Output the [X, Y] coordinate of the center of the cell containing the given text.  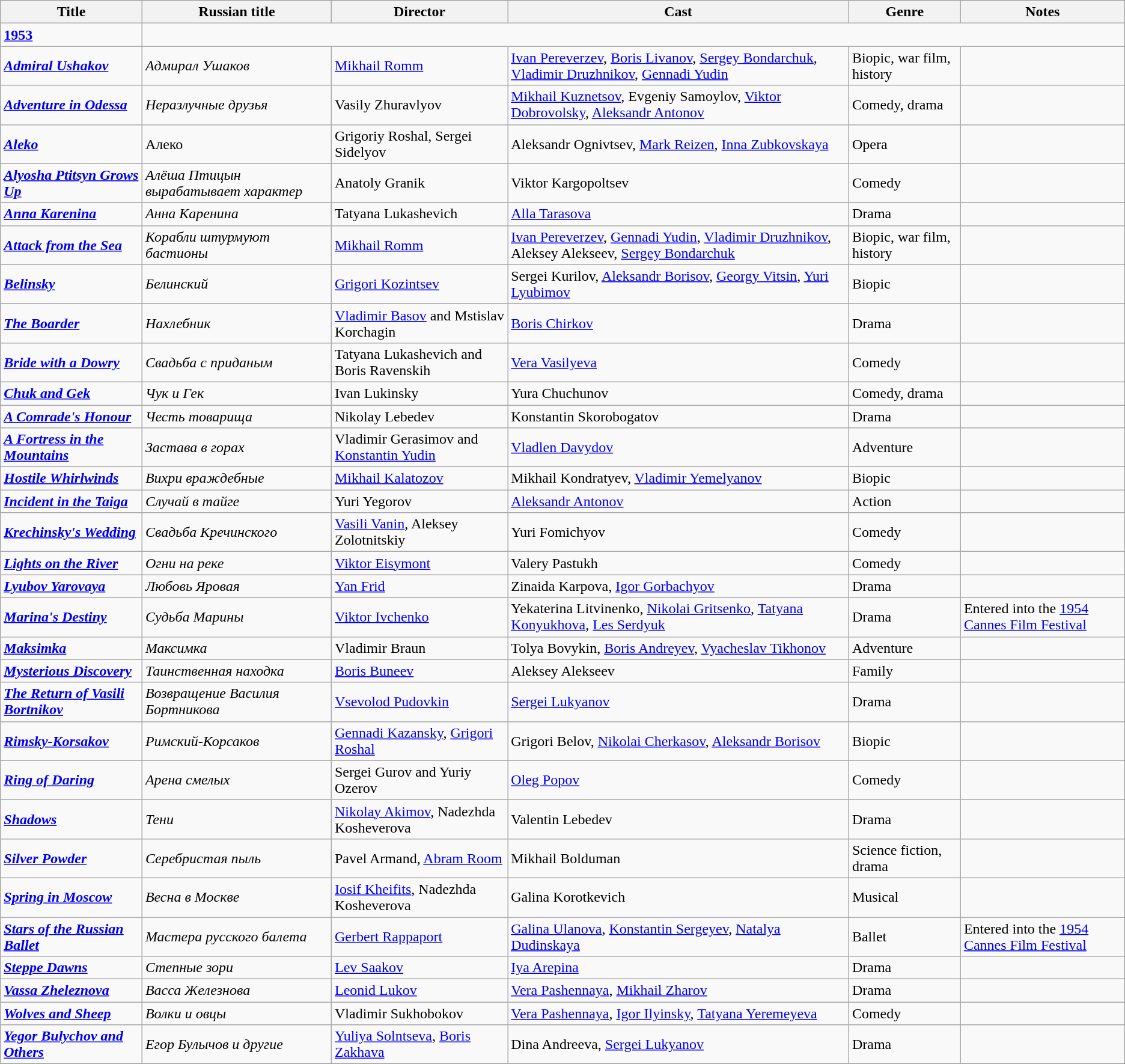
Mysterious Discovery [72, 671]
Grigori Kozintsev [419, 284]
Silver Powder [72, 858]
Krechinsky's Wedding [72, 533]
Васса Железнова [237, 991]
Shadows [72, 819]
Yan Frid [419, 586]
Серебристая пыль [237, 858]
Bride with a Dowry [72, 362]
Арена смелых [237, 780]
Волки и овцы [237, 1014]
Mikhail Kondratyev, Vladimir Yemelyanov [678, 478]
Grigori Belov, Nikolai Cherkasov, Aleksandr Borisov [678, 741]
Степные зори [237, 968]
Marina's Destiny [72, 617]
Vladimir Basov and Mstislav Korchagin [419, 323]
Leonid Lukov [419, 991]
Aleksey Alekseev [678, 671]
Yuliya Solntseva, Boris Zakhava [419, 1045]
Vasily Zhuravlyov [419, 105]
Stars of the Russian Ballet [72, 937]
Action [904, 501]
Vasili Vanin, Aleksey Zolotnitskiy [419, 533]
Адмирал Ушаков [237, 66]
Aleksandr Ognivtsev, Mark Reizen, Inna Zubkovskaya [678, 144]
Oleg Popov [678, 780]
Tatyana Lukashevich and Boris Ravenskih [419, 362]
Tatyana Lukashevich [419, 214]
Maksimka [72, 648]
Gennadi Kazansky, Grigori Roshal [419, 741]
Mikhail Bolduman [678, 858]
Attack from the Sea [72, 245]
Огни на реке [237, 563]
Свадьба Кречинского [237, 533]
Lights on the River [72, 563]
Ivan Lukinsky [419, 393]
Science fiction, drama [904, 858]
Viktor Eisymont [419, 563]
Тени [237, 819]
Анна Каренина [237, 214]
Boris Chirkov [678, 323]
1953 [72, 35]
Viktor Ivchenko [419, 617]
Rimsky-Korsakov [72, 741]
Opera [904, 144]
Aleksandr Antonov [678, 501]
Belinsky [72, 284]
Nikolay Akimov, Nadezhda Kosheverova [419, 819]
Mikhail Kalatozov [419, 478]
Vera Vasilyeva [678, 362]
Весна в Москве [237, 897]
Sergei Gurov and Yuriy Ozerov [419, 780]
Valery Pastukh [678, 563]
Случай в тайге [237, 501]
Hostile Whirlwinds [72, 478]
A Fortress in the Mountains [72, 447]
Russian title [237, 12]
Pavel Armand, Abram Room [419, 858]
Gerbert Rappaport [419, 937]
Нахлебник [237, 323]
Mikhail Kuznetsov, Evgeniy Samoylov, Viktor Dobrovolsky, Aleksandr Antonov [678, 105]
Ivan Pereverzev, Gennadi Yudin, Vladimir Druzhnikov, Aleksey Alekseev, Sergey Bondarchuk [678, 245]
Iya Arepina [678, 968]
Galina Ulanova, Konstantin Sergeyev, Natalya Dudinskaya [678, 937]
Notes [1042, 12]
Возвращение Василия Бортникова [237, 702]
Director [419, 12]
Vassa Zheleznova [72, 991]
Incident in the Taiga [72, 501]
Dina Andreeva, Sergei Lukyanov [678, 1045]
Алёша Птицын вырабатывает характер [237, 183]
Adventure in Odessa [72, 105]
The Boarder [72, 323]
Vera Pashennaya, Mikhail Zharov [678, 991]
Yura Chuchunov [678, 393]
Lev Saakov [419, 968]
Sergei Kurilov, Aleksandr Borisov, Georgy Vitsin, Yuri Lyubimov [678, 284]
Konstantin Skorobogatov [678, 417]
Ivan Pereverzev, Boris Livanov, Sergey Bondarchuk, Vladimir Druzhnikov, Gennadi Yudin [678, 66]
Ballet [904, 937]
Cast [678, 12]
Anna Karenina [72, 214]
Title [72, 12]
Таинственная находка [237, 671]
Yuri Yegorov [419, 501]
Anatoly Granik [419, 183]
Wolves and Sheep [72, 1014]
Vladimir Sukhobokov [419, 1014]
Aleko [72, 144]
Family [904, 671]
Мастера русского балета [237, 937]
Корабли штурмуют бастионы [237, 245]
Честь товарища [237, 417]
Alla Tarasova [678, 214]
Lyubov Yarovaya [72, 586]
Grigoriy Roshal, Sergei Sidelyov [419, 144]
Galina Korotkevich [678, 897]
Admiral Ushakov [72, 66]
Vladlen Davydov [678, 447]
Римский-Корсаков [237, 741]
Vladimir Braun [419, 648]
Любовь Яровая [237, 586]
Nikolay Lebedev [419, 417]
Vera Pashennaya, Igor Ilyinsky, Tatyana Yeremeyeva [678, 1014]
Егор Булычов и другие [237, 1045]
Yegor Bulychov and Others [72, 1045]
Boris Buneev [419, 671]
Судьба Марины [237, 617]
A Comrade's Honour [72, 417]
Yekaterina Litvinenko, Nikolai Gritsenko, Tatyana Konyukhova, Les Serdyuk [678, 617]
Spring in Moscow [72, 897]
Vladimir Gerasimov and Konstantin Yudin [419, 447]
Алеко [237, 144]
Tolya Bovykin, Boris Andreyev, Vyacheslav Tikhonov [678, 648]
Musical [904, 897]
Неразлучные друзья [237, 105]
The Return of Vasili Bortnikov [72, 702]
Ring of Daring [72, 780]
Iosif Kheifits, Nadezhda Kosheverova [419, 897]
Alyosha Ptitsyn Grows Up [72, 183]
Yuri Fomichyov [678, 533]
Sergei Lukyanov [678, 702]
Zinaida Karpova, Igor Gorbachyov [678, 586]
Vsevolod Pudovkin [419, 702]
Chuk and Gek [72, 393]
Свадьба с приданым [237, 362]
Застава в горах [237, 447]
Максимка [237, 648]
Steppe Dawns [72, 968]
Valentin Lebedev [678, 819]
Чук и Гек [237, 393]
Вихри враждебные [237, 478]
Viktor Kargopoltsev [678, 183]
Genre [904, 12]
Белинский [237, 284]
